Return [X, Y] of the center of cell containing provided text 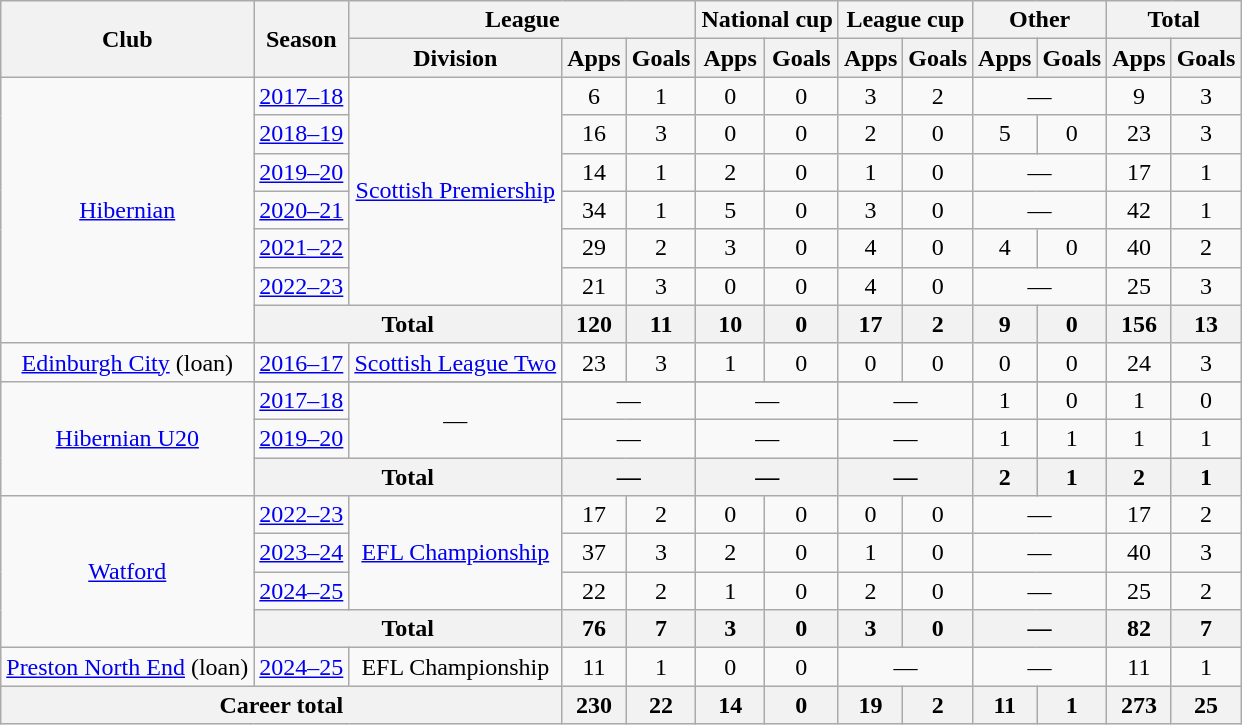
League [522, 20]
273 [1139, 705]
13 [1206, 324]
76 [594, 629]
Hibernian U20 [128, 438]
16 [594, 134]
Hibernian [128, 210]
Edinburgh City (loan) [128, 362]
34 [594, 210]
Division [456, 58]
10 [730, 324]
230 [594, 705]
2016–17 [302, 362]
19 [870, 705]
League cup [905, 20]
Season [302, 39]
24 [1139, 362]
37 [594, 553]
42 [1139, 210]
6 [594, 96]
National cup [767, 20]
29 [594, 248]
82 [1139, 629]
21 [594, 286]
Career total [282, 705]
Preston North End (loan) [128, 667]
Watford [128, 572]
Club [128, 39]
Scottish Premiership [456, 191]
120 [594, 324]
2018–19 [302, 134]
2023–24 [302, 553]
156 [1139, 324]
Scottish League Two [456, 362]
Other [1040, 20]
2020–21 [302, 210]
2021–22 [302, 248]
